Scan for the cell matching the given text and deliver its (X, Y) coordinate at center. 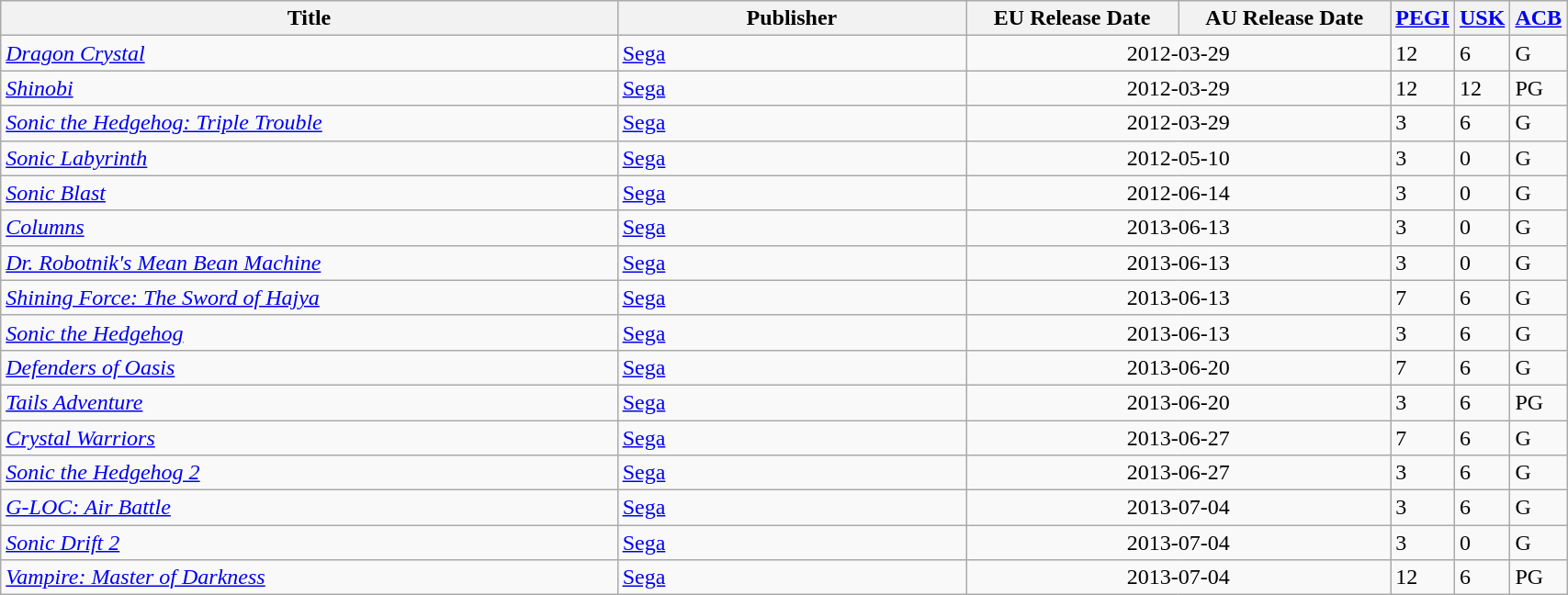
G-LOC: Air Battle (309, 508)
PEGI (1423, 18)
EU Release Date (1073, 18)
Sonic Blast (309, 193)
Defenders of Oasis (309, 367)
Vampire: Master of Darkness (309, 578)
ACB (1539, 18)
Dragon Crystal (309, 53)
Crystal Warriors (309, 438)
Sonic the Hedgehog 2 (309, 473)
Tails Adventure (309, 402)
Shining Force: The Sword of Hajya (309, 297)
Shinobi (309, 88)
Publisher (792, 18)
Sonic the Hedgehog: Triple Trouble (309, 123)
Columns (309, 228)
2012-06-14 (1179, 193)
Sonic Labyrinth (309, 158)
AU Release Date (1284, 18)
Sonic Drift 2 (309, 543)
USK (1482, 18)
Dr. Robotnik's Mean Bean Machine (309, 263)
Title (309, 18)
Sonic the Hedgehog (309, 332)
2012-05-10 (1179, 158)
